Return the (x, y) coordinate for the center point of the cell that contains the specified text.  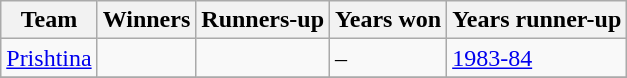
Team (49, 20)
Prishtina (49, 58)
Runners-up (263, 20)
1983-84 (537, 58)
Winners (146, 20)
Years runner-up (537, 20)
Years won (388, 20)
– (388, 58)
